Return the (X, Y) coordinate for the center point of the cell that contains the specified text.  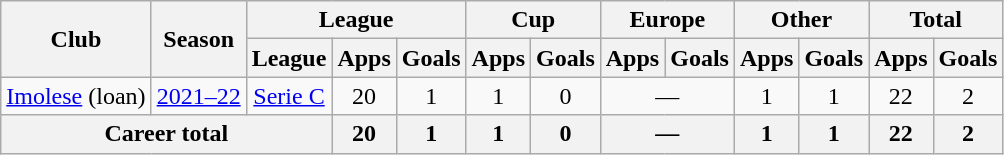
2021–22 (198, 96)
Season (198, 39)
Career total (166, 134)
Club (76, 39)
Cup (533, 20)
Other (801, 20)
Total (936, 20)
Serie C (289, 96)
Europe (667, 20)
Imolese (loan) (76, 96)
